Find where the given text appears and provide that cell's center as (X, Y) coordinate. 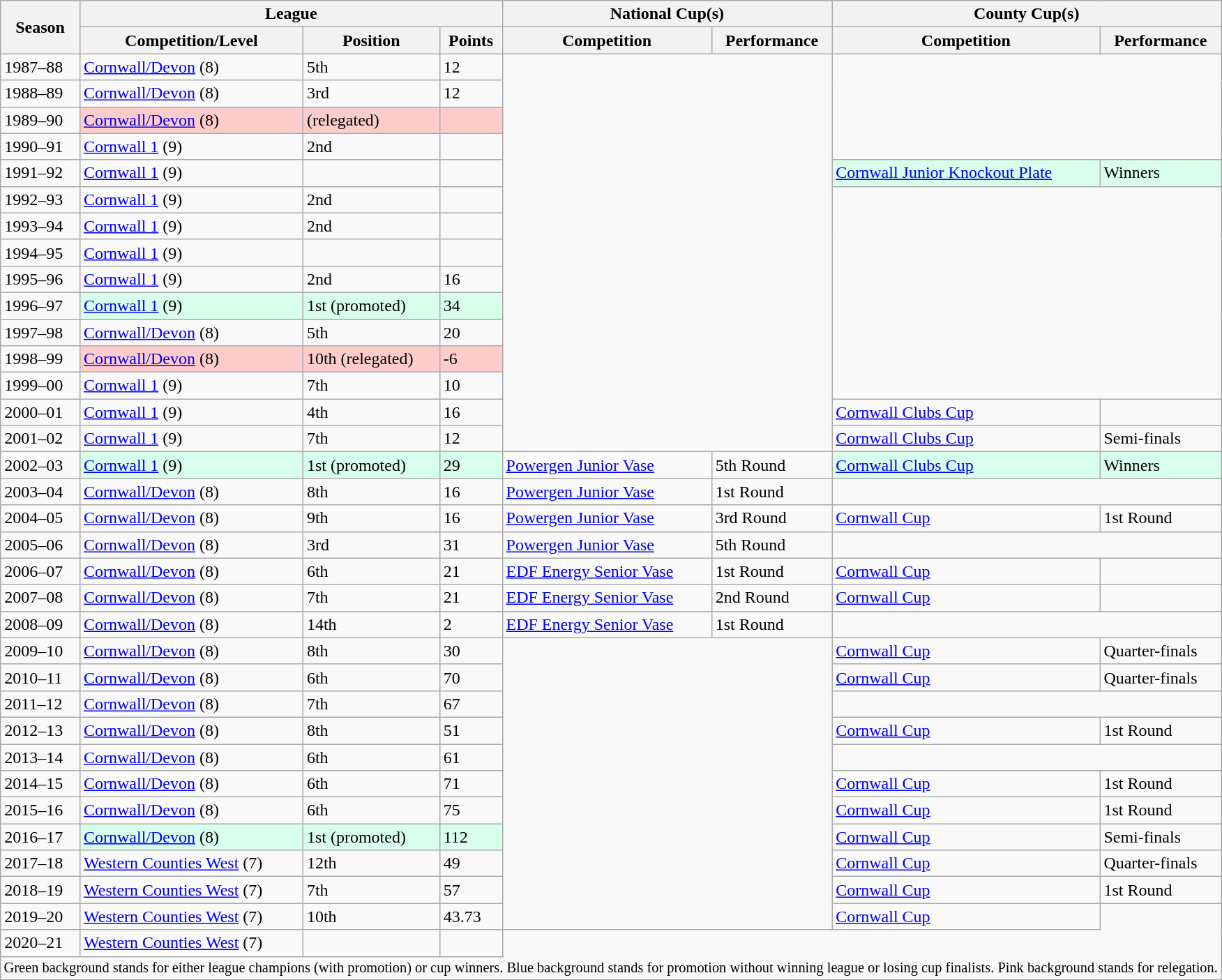
Position (371, 40)
2012–13 (40, 730)
31 (471, 545)
2003–04 (40, 492)
Points (471, 40)
20 (471, 333)
70 (471, 677)
1994–95 (40, 252)
1996–97 (40, 306)
1993–94 (40, 226)
2018–19 (40, 890)
1998–99 (40, 359)
2002–03 (40, 465)
National Cup(s) (667, 14)
10 (471, 386)
67 (471, 704)
75 (471, 811)
2014–15 (40, 784)
29 (471, 465)
Competition/Level (191, 40)
-6 (471, 359)
10th (relegated) (371, 359)
9th (371, 518)
2017–18 (40, 864)
Cornwall Junior Knockout Plate (966, 173)
4th (371, 412)
1997–98 (40, 333)
2000–01 (40, 412)
2010–11 (40, 677)
112 (471, 837)
2006–07 (40, 571)
51 (471, 730)
1989–90 (40, 120)
1988–89 (40, 93)
2020–21 (40, 943)
34 (471, 306)
2001–02 (40, 439)
1990–91 (40, 146)
1995–96 (40, 279)
1992–93 (40, 199)
1987–88 (40, 67)
1991–92 (40, 173)
43.73 (471, 917)
2009–10 (40, 651)
League (291, 14)
2005–06 (40, 545)
2nd Round (771, 598)
2015–16 (40, 811)
(relegated) (371, 120)
2011–12 (40, 704)
2007–08 (40, 598)
2004–05 (40, 518)
3rd Round (771, 518)
30 (471, 651)
Season (40, 27)
County Cup(s) (1027, 14)
1999–00 (40, 386)
14th (371, 624)
2016–17 (40, 837)
61 (471, 757)
2013–14 (40, 757)
71 (471, 784)
10th (371, 917)
2 (471, 624)
2019–20 (40, 917)
49 (471, 864)
2008–09 (40, 624)
12th (371, 864)
57 (471, 890)
